Identify which cell holds the provided text, then report its (X, Y) central coordinate. 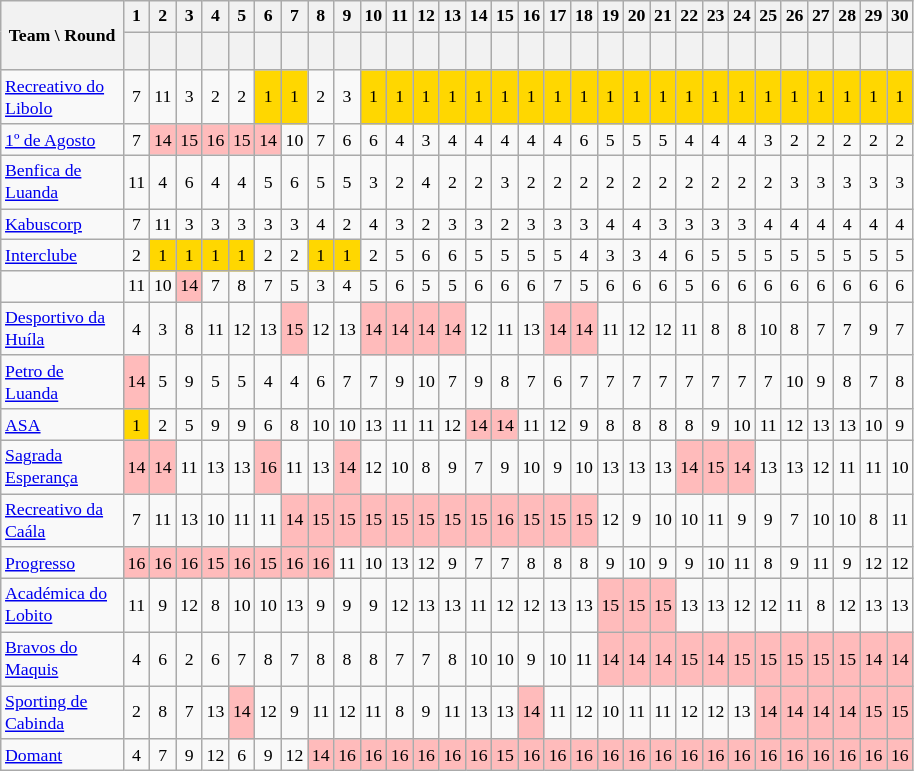
Benfica de Luanda (62, 182)
ASA (62, 424)
Kabuscorp (62, 224)
Interclube (62, 256)
Académica do Lobito (62, 605)
Bravos do Maquis (62, 659)
30 (900, 16)
21 (663, 16)
Domant (62, 754)
Desportivo da Huíla (62, 329)
Sagrada Esperança (62, 467)
Petro de Luanda (62, 382)
18 (584, 16)
1º de Agosto (62, 140)
29 (873, 16)
Team \ Round (62, 36)
17 (557, 16)
Recreativo da Caála (62, 521)
Progresso (62, 562)
27 (821, 16)
25 (768, 16)
20 (636, 16)
23 (715, 16)
24 (742, 16)
Recreativo do Libolo (62, 97)
22 (689, 16)
28 (847, 16)
19 (610, 16)
26 (794, 16)
Sporting de Cabinda (62, 712)
